Return (X, Y) of the center of cell containing provided text 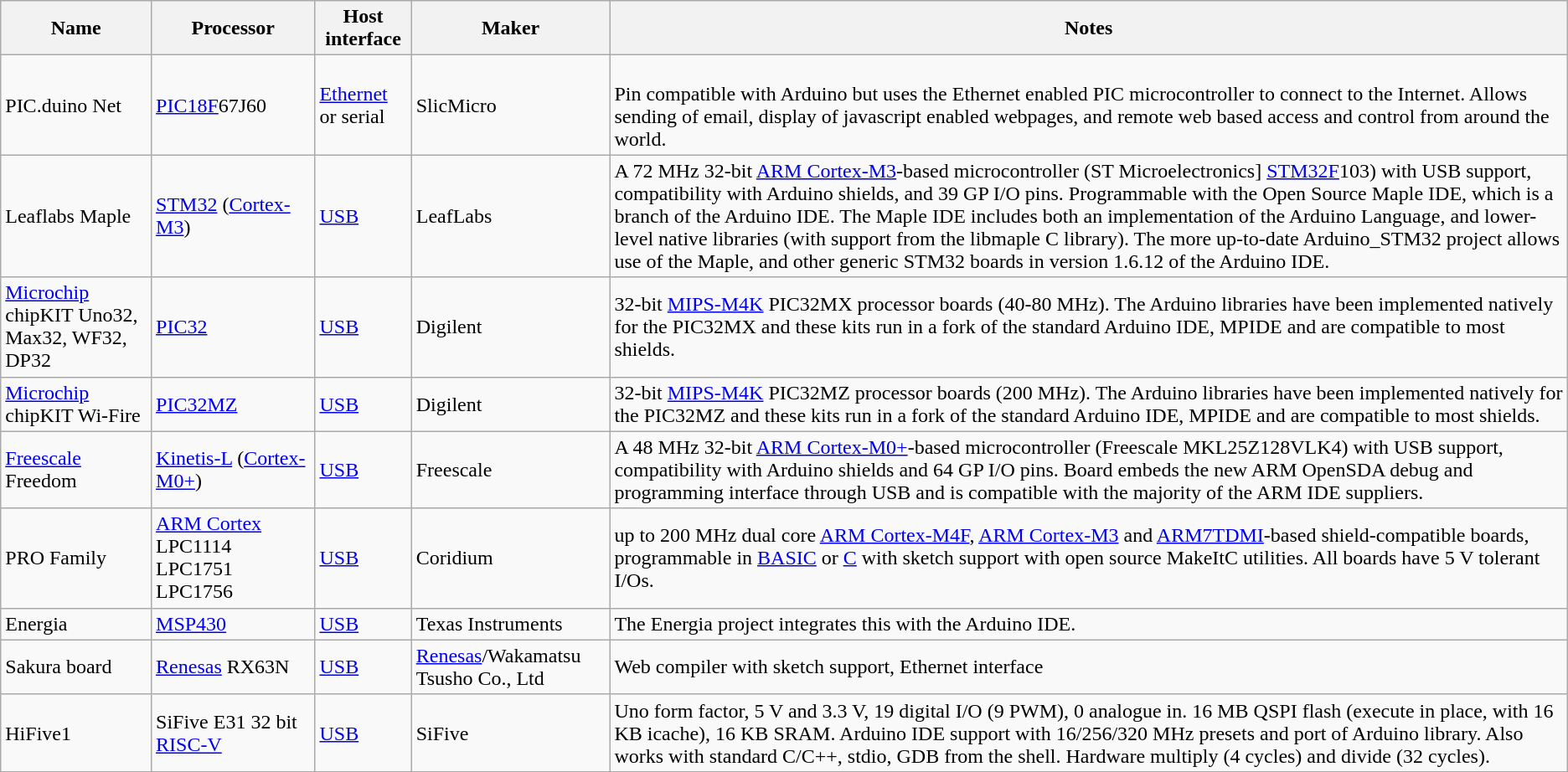
Host interface (364, 28)
Name (76, 28)
LeafLabs (511, 216)
Microchip chipKIT Uno32, Max32, WF32, DP32 (76, 327)
ARM Cortex LPC1114 LPC1751 LPC1756 (233, 558)
Web compiler with sketch support, Ethernet interface (1089, 666)
PIC32 (233, 327)
Texas Instruments (511, 624)
PIC32MZ (233, 404)
The Energia project integrates this with the Arduino IDE. (1089, 624)
Processor (233, 28)
Freescale (511, 470)
SiFive (511, 733)
HiFive1 (76, 733)
Renesas/Wakamatsu Tsusho Co., Ltd (511, 666)
Sakura board (76, 666)
PIC.duino Net (76, 106)
SiFive E31 32 bit RISC-V (233, 733)
Maker (511, 28)
MSP430 (233, 624)
PIC18F67J60 (233, 106)
Leaflabs Maple (76, 216)
Ethernet or serial (364, 106)
STM32 (Cortex-M3) (233, 216)
SlicMicro (511, 106)
Coridium (511, 558)
Renesas RX63N (233, 666)
PRO Family (76, 558)
Energia (76, 624)
Notes (1089, 28)
Kinetis-L (Cortex-M0+) (233, 470)
Microchip chipKIT Wi-Fire (76, 404)
Freescale Freedom (76, 470)
